Search for the cell housing the specified text and yield its (X, Y) center coordinate. 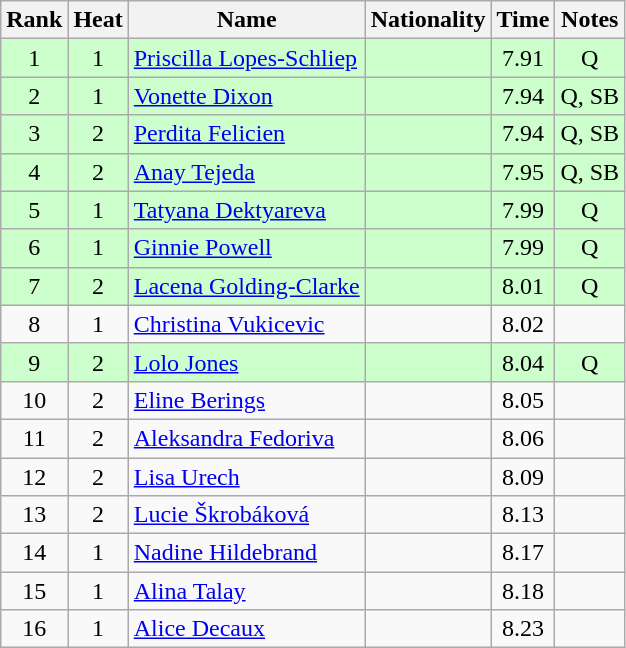
8.09 (523, 477)
Name (246, 20)
Nadine Hildebrand (246, 553)
Aleksandra Fedoriva (246, 438)
10 (34, 400)
8.18 (523, 591)
13 (34, 515)
8.05 (523, 400)
8.01 (523, 286)
Ginnie Powell (246, 248)
7 (34, 286)
Anay Tejeda (246, 172)
15 (34, 591)
Rank (34, 20)
12 (34, 477)
8.17 (523, 553)
9 (34, 362)
7.91 (523, 58)
Priscilla Lopes-Schliep (246, 58)
Lacena Golding-Clarke (246, 286)
Alina Talay (246, 591)
Nationality (428, 20)
Tatyana Dektyareva (246, 210)
8.13 (523, 515)
Alice Decaux (246, 629)
Perdita Felicien (246, 134)
4 (34, 172)
6 (34, 248)
16 (34, 629)
8.04 (523, 362)
Eline Berings (246, 400)
8 (34, 324)
Christina Vukicevic (246, 324)
Lolo Jones (246, 362)
8.23 (523, 629)
Vonette Dixon (246, 96)
8.06 (523, 438)
5 (34, 210)
11 (34, 438)
Lisa Urech (246, 477)
3 (34, 134)
Heat (98, 20)
8.02 (523, 324)
14 (34, 553)
Notes (590, 20)
7.95 (523, 172)
Lucie Škrobáková (246, 515)
Time (523, 20)
